From the cell containing the given text, extract its center point as [x, y] coordinate. 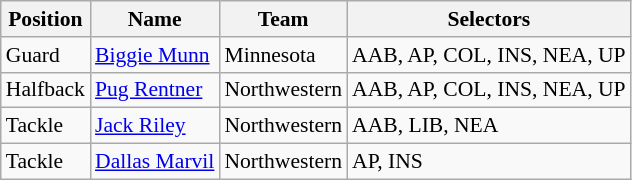
Name [154, 19]
Dallas Marvil [154, 162]
Pug Rentner [154, 90]
Biggie Munn [154, 55]
Position [46, 19]
Halfback [46, 90]
Jack Riley [154, 126]
AP, INS [489, 162]
AAB, LIB, NEA [489, 126]
Minnesota [283, 55]
Team [283, 19]
Guard [46, 55]
Selectors [489, 19]
